From the cell containing the given text, extract its center point as (x, y) coordinate. 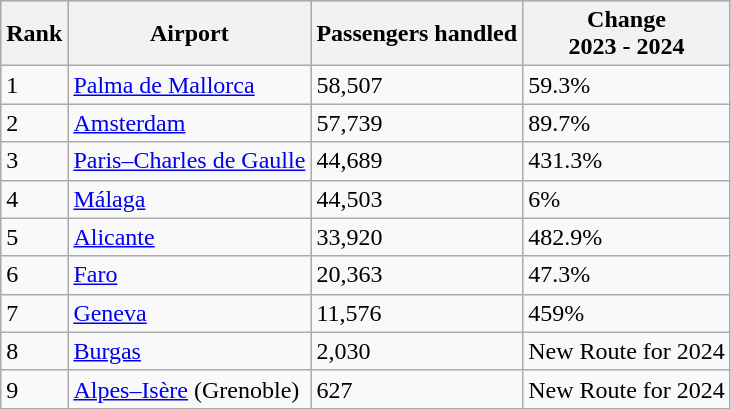
58,507 (417, 85)
89.7% (627, 123)
Geneva (190, 313)
2,030 (417, 351)
Alpes–Isère (Grenoble) (190, 389)
Amsterdam (190, 123)
482.9% (627, 237)
4 (34, 199)
Paris–Charles de Gaulle (190, 161)
Alicante (190, 237)
33,920 (417, 237)
5 (34, 237)
47.3% (627, 275)
6 (34, 275)
59.3% (627, 85)
44,689 (417, 161)
459% (627, 313)
3 (34, 161)
57,739 (417, 123)
1 (34, 85)
Málaga (190, 199)
Faro (190, 275)
11,576 (417, 313)
431.3% (627, 161)
9 (34, 389)
Change 2023 - 2024 (627, 34)
20,363 (417, 275)
Palma de Mallorca (190, 85)
627 (417, 389)
7 (34, 313)
6% (627, 199)
44,503 (417, 199)
2 (34, 123)
Burgas (190, 351)
8 (34, 351)
Passengers handled (417, 34)
Airport (190, 34)
Rank (34, 34)
